Scan for the cell matching the given text and deliver its [X, Y] coordinate at center. 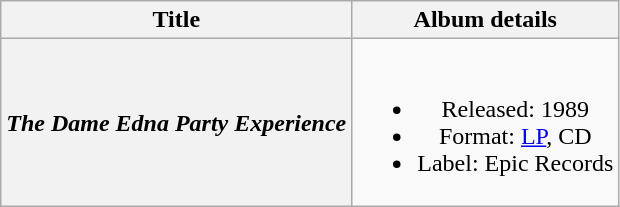
Album details [486, 20]
Title [176, 20]
The Dame Edna Party Experience [176, 122]
Released: 1989Format: LP, CDLabel: Epic Records [486, 122]
